Search for the cell housing the specified text and yield its [X, Y] center coordinate. 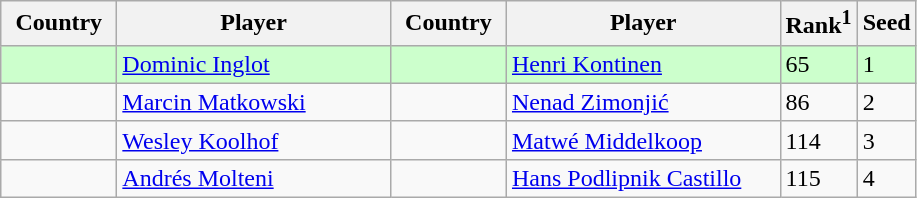
Henri Kontinen [643, 64]
Wesley Koolhof [254, 140]
Nenad Zimonjić [643, 102]
4 [886, 178]
65 [818, 64]
115 [818, 178]
Marcin Matkowski [254, 102]
Matwé Middelkoop [643, 140]
Hans Podlipnik Castillo [643, 178]
Rank1 [818, 24]
Dominic Inglot [254, 64]
114 [818, 140]
Seed [886, 24]
2 [886, 102]
1 [886, 64]
Andrés Molteni [254, 178]
3 [886, 140]
86 [818, 102]
